Pinpoint the cell where the given text exists, returning its (x, y) midpoint coordinate. 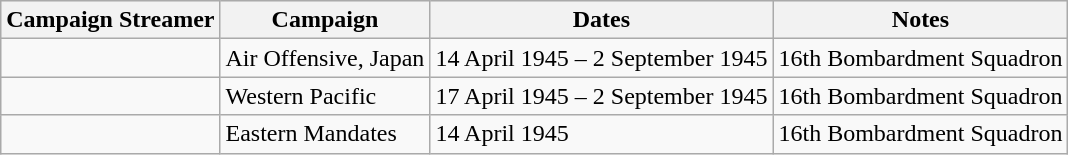
Air Offensive, Japan (325, 58)
14 April 1945 (602, 134)
Notes (920, 20)
Campaign Streamer (110, 20)
Eastern Mandates (325, 134)
14 April 1945 – 2 September 1945 (602, 58)
Dates (602, 20)
Campaign (325, 20)
Western Pacific (325, 96)
17 April 1945 – 2 September 1945 (602, 96)
